Output the [X, Y] coordinate of the center of the cell containing the given text.  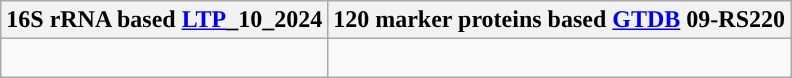
120 marker proteins based GTDB 09-RS220 [560, 20]
16S rRNA based LTP_10_2024 [164, 20]
